Search for the cell housing the specified text and yield its (X, Y) center coordinate. 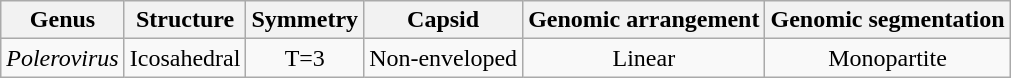
Structure (185, 20)
T=3 (305, 58)
Monopartite (888, 58)
Icosahedral (185, 58)
Non-enveloped (444, 58)
Genus (62, 20)
Genomic segmentation (888, 20)
Symmetry (305, 20)
Capsid (444, 20)
Linear (644, 58)
Polerovirus (62, 58)
Genomic arrangement (644, 20)
